Find where the given text appears and provide that cell's center as [X, Y] coordinate. 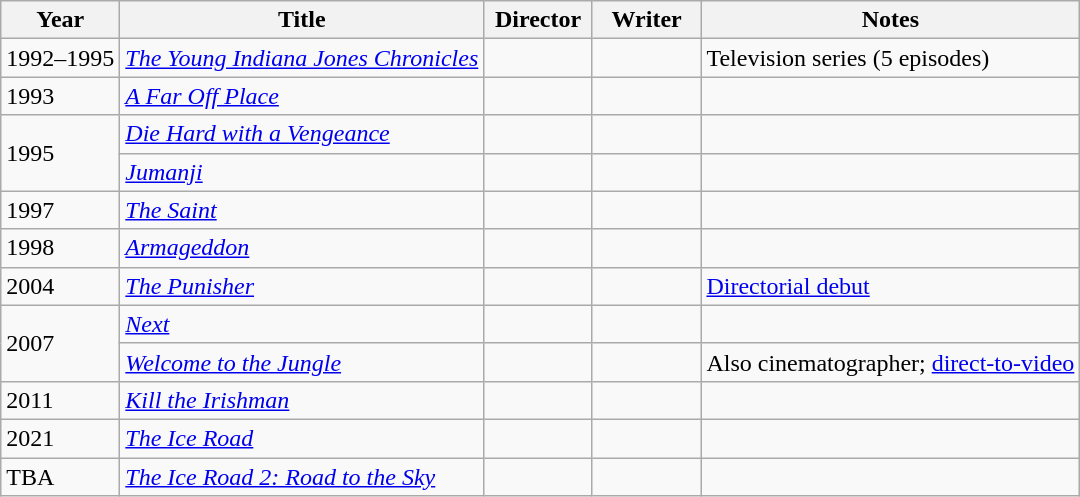
2004 [60, 286]
Title [302, 20]
2007 [60, 343]
Directorial debut [890, 286]
1997 [60, 210]
Armageddon [302, 248]
Television series (5 episodes) [890, 58]
A Far Off Place [302, 96]
The Punisher [302, 286]
Kill the Irishman [302, 400]
1995 [60, 153]
Also cinematographer; direct-to-video [890, 362]
2021 [60, 438]
The Saint [302, 210]
The Ice Road [302, 438]
Notes [890, 20]
1993 [60, 96]
The Young Indiana Jones Chronicles [302, 58]
2011 [60, 400]
Die Hard with a Vengeance [302, 134]
Year [60, 20]
1992–1995 [60, 58]
The Ice Road 2: Road to the Sky [302, 477]
Director [538, 20]
TBA [60, 477]
Welcome to the Jungle [302, 362]
1998 [60, 248]
Jumanji [302, 172]
Next [302, 324]
Writer [646, 20]
